Detect which cell encompasses the target text, then output its (X, Y) center coordinate. 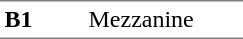
B1 (42, 20)
Mezzanine (164, 20)
